Determine the [x, y] coordinate at the center of the cell enclosing the given text.  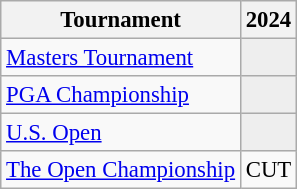
Tournament [121, 20]
Masters Tournament [121, 58]
U.S. Open [121, 133]
PGA Championship [121, 95]
The Open Championship [121, 170]
CUT [268, 170]
2024 [268, 20]
